Output the (x, y) coordinate of the center of the cell containing the given text.  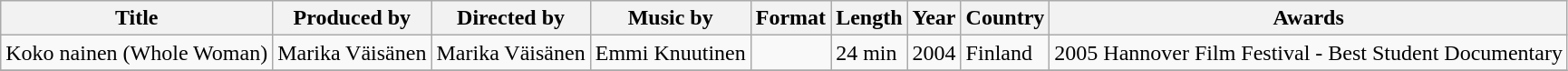
Produced by (352, 18)
Year (934, 18)
2005 Hannover Film Festival - Best Student Documentary (1309, 53)
Length (869, 18)
Koko nainen (Whole Woman) (137, 53)
Music by (671, 18)
Title (137, 18)
Emmi Knuutinen (671, 53)
Format (790, 18)
Directed by (511, 18)
Finland (1005, 53)
Country (1005, 18)
2004 (934, 53)
Awards (1309, 18)
24 min (869, 53)
